For the text-containing cell, return its midpoint in [x, y] coordinate format. 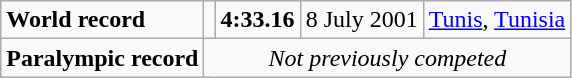
8 July 2001 [362, 20]
Tunis, Tunisia [497, 20]
Not previously competed [388, 58]
4:33.16 [258, 20]
Paralympic record [102, 58]
World record [102, 20]
